Detect which cell encompasses the target text, then output its [X, Y] center coordinate. 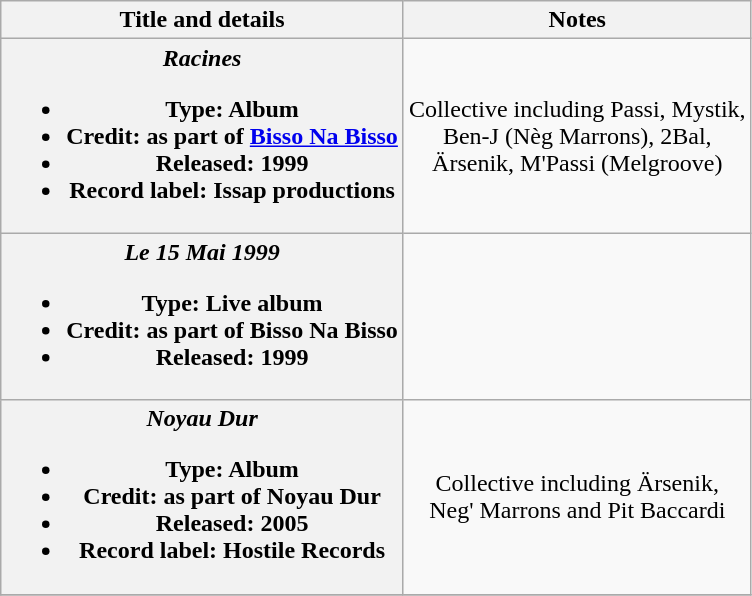
RacinesType: AlbumCredit: as part of Bisso Na BissoReleased: 1999Record label: Issap productions [202, 136]
Collective including Passi, Mystik, Ben-J (Nèg Marrons), 2Bal, Ärsenik, M'Passi (Melgroove) [577, 136]
Noyau DurType: AlbumCredit: as part of Noyau DurReleased: 2005Record label: Hostile Records [202, 497]
Title and details [202, 20]
Le 15 Mai 1999Type: Live albumCredit: as part of Bisso Na BissoReleased: 1999 [202, 316]
Collective including Ärsenik, Neg' Marrons and Pit Baccardi [577, 497]
Notes [577, 20]
